Locate the cell with the specified text and output its (X, Y) center coordinate. 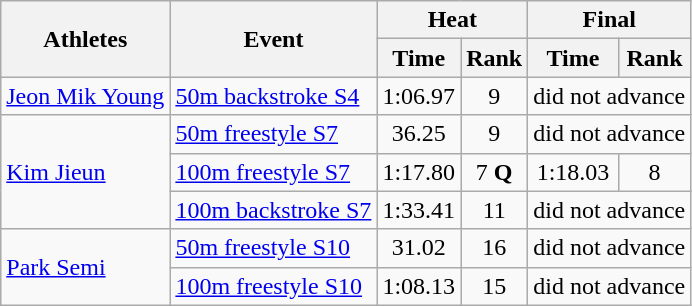
16 (494, 248)
36.25 (419, 134)
50m freestyle S10 (274, 248)
50m backstroke S4 (274, 96)
1:17.80 (419, 172)
100m freestyle S7 (274, 172)
1:08.13 (419, 286)
100m freestyle S10 (274, 286)
50m freestyle S7 (274, 134)
Kim Jieun (86, 172)
1:06.97 (419, 96)
Park Semi (86, 267)
31.02 (419, 248)
Heat (452, 20)
Final (610, 20)
100m backstroke S7 (274, 210)
1:18.03 (573, 172)
8 (654, 172)
15 (494, 286)
11 (494, 210)
7 Q (494, 172)
Jeon Mik Young (86, 96)
Event (274, 39)
Athletes (86, 39)
1:33.41 (419, 210)
